Pinpoint the cell where the given text exists, returning its (x, y) midpoint coordinate. 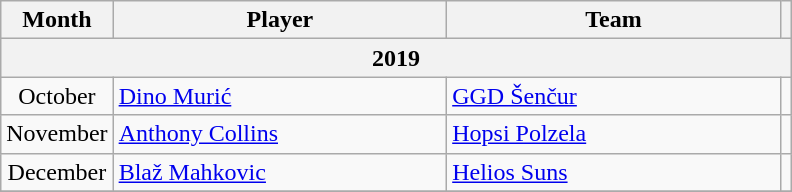
Team (614, 20)
Hopsi Polzela (614, 134)
October (57, 96)
Anthony Collins (280, 134)
Dino Murić (280, 96)
Helios Suns (614, 172)
November (57, 134)
Player (280, 20)
December (57, 172)
Blaž Mahkovic (280, 172)
GGD Šenčur (614, 96)
2019 (396, 58)
Month (57, 20)
